Determine the (x, y) coordinate at the center of the cell enclosing the given text.  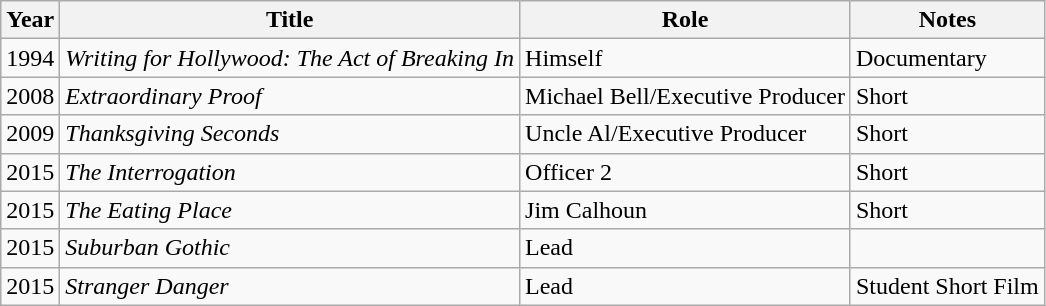
Thanksgiving Seconds (290, 134)
Suburban Gothic (290, 248)
Writing for Hollywood: The Act of Breaking In (290, 58)
Michael Bell/Executive Producer (686, 96)
Officer 2 (686, 172)
1994 (30, 58)
Notes (947, 20)
Student Short Film (947, 286)
The Interrogation (290, 172)
2009 (30, 134)
Role (686, 20)
Year (30, 20)
Jim Calhoun (686, 210)
Himself (686, 58)
Documentary (947, 58)
Title (290, 20)
Extraordinary Proof (290, 96)
Uncle Al/Executive Producer (686, 134)
The Eating Place (290, 210)
2008 (30, 96)
Stranger Danger (290, 286)
